Return [X, Y] of the center of cell containing provided text 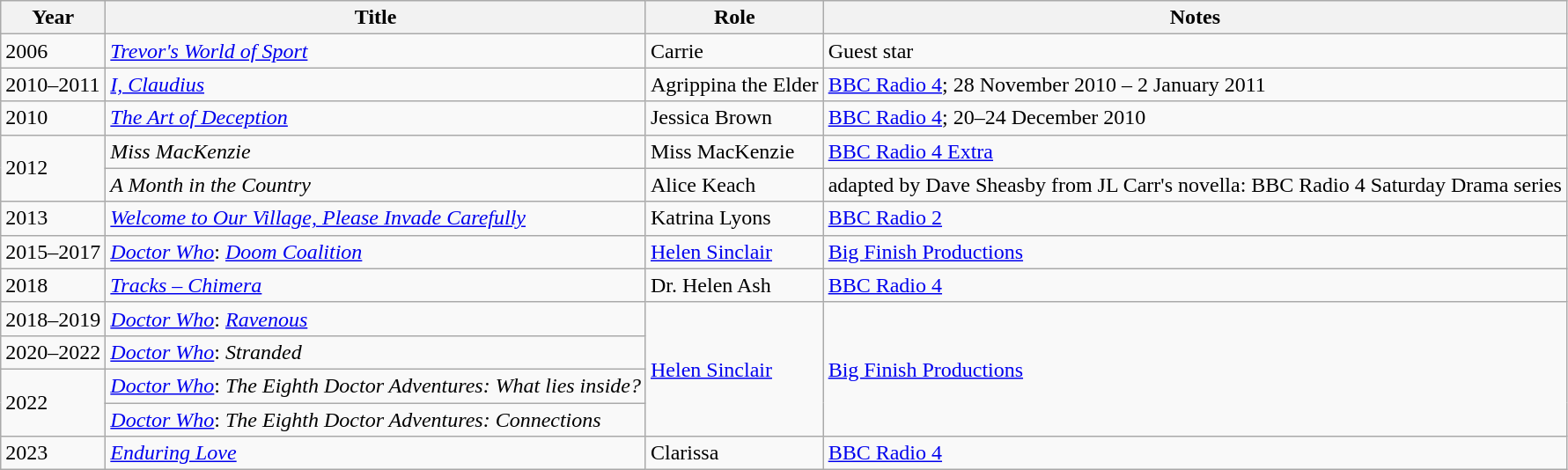
BBC Radio 4; 20–24 December 2010 [1195, 118]
Guest star [1195, 51]
BBC Radio 4 Extra [1195, 151]
2018 [53, 285]
2013 [53, 218]
2018–2019 [53, 319]
2022 [53, 402]
Trevor's World of Sport [376, 51]
2010 [53, 118]
Dr. Helen Ash [734, 285]
BBC Radio 4; 28 November 2010 – 2 January 2011 [1195, 84]
Doctor Who: The Eighth Doctor Adventures: Connections [376, 420]
2010–2011 [53, 84]
Doctor Who: Stranded [376, 352]
Title [376, 18]
Doctor Who: Ravenous [376, 319]
Enduring Love [376, 453]
2015–2017 [53, 252]
The Art of Deception [376, 118]
Carrie [734, 51]
Jessica Brown [734, 118]
adapted by Dave Sheasby from JL Carr's novella: BBC Radio 4 Saturday Drama series [1195, 185]
A Month in the Country [376, 185]
Doctor Who: The Eighth Doctor Adventures: What lies inside? [376, 386]
2012 [53, 168]
Year [53, 18]
Doctor Who: Doom Coalition [376, 252]
Tracks – Chimera [376, 285]
BBC Radio 2 [1195, 218]
Clarissa [734, 453]
Role [734, 18]
Notes [1195, 18]
I, Claudius [376, 84]
Alice Keach [734, 185]
2006 [53, 51]
2023 [53, 453]
Welcome to Our Village, Please Invade Carefully [376, 218]
2020–2022 [53, 352]
Agrippina the Elder [734, 84]
Katrina Lyons [734, 218]
